For the text-containing cell, return its midpoint in [x, y] coordinate format. 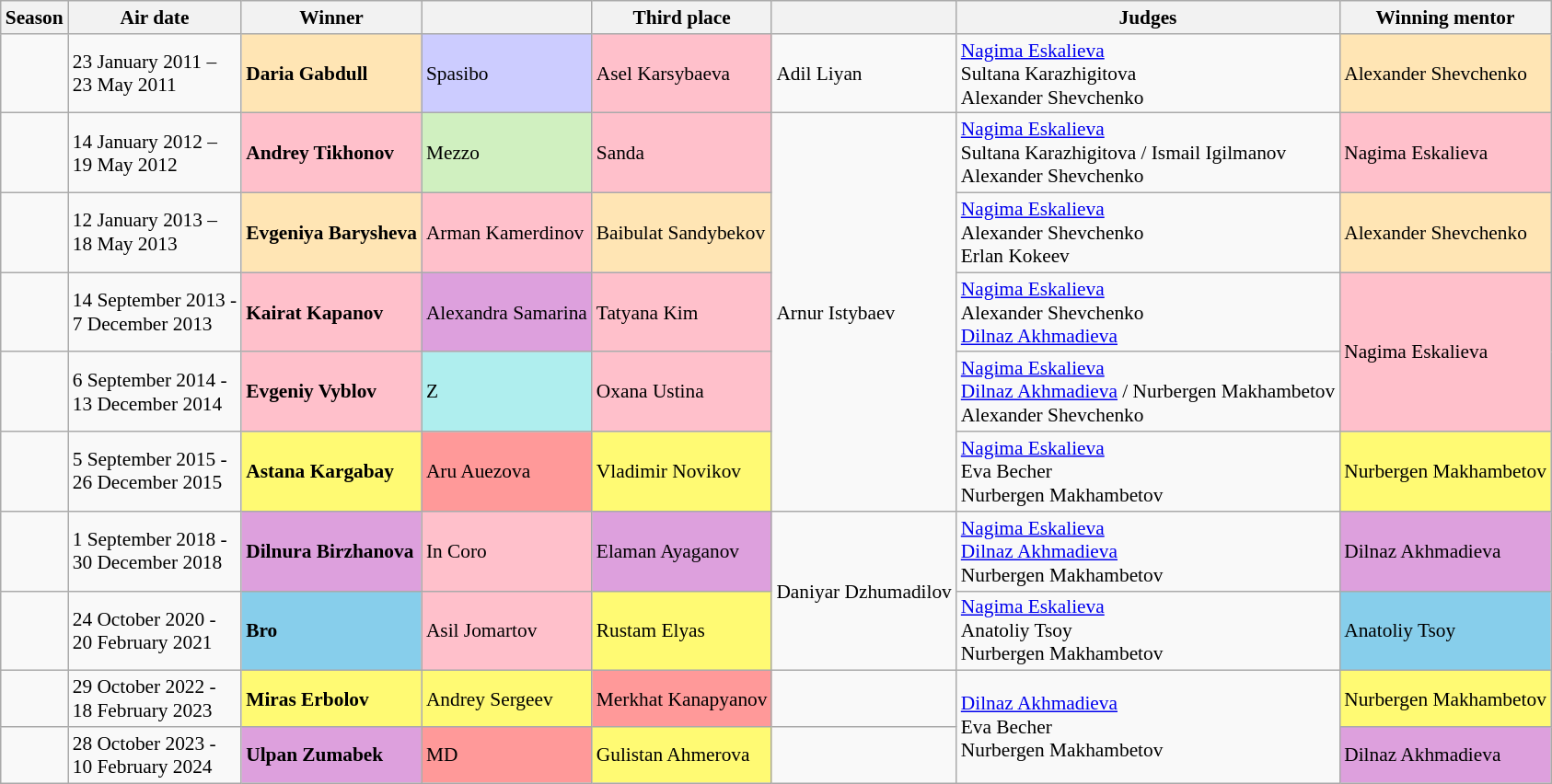
Nagima EskalievaAlexander ShevchenkoErlan Kokeev [1148, 234]
Nagima Eskalieva Dilnaz Akhmadieva Nurbergen Makhambetov [1148, 552]
14 January 2012 – 19 May 2012 [155, 153]
Asel Karsybaeva [682, 74]
Nagima EskalievaDilnaz Akhmadieva / Nurbergen MakhambetovAlexander Shevchenko [1148, 392]
Daniyar Dzhumadilov [863, 591]
Rustam Elyas [682, 631]
Kairat Kapanov [331, 313]
Season [35, 17]
Arnur Istybaev [863, 313]
Oxana Ustina [682, 392]
Anatoliy Tsoy [1445, 631]
Bro [331, 631]
Aru Auezova [506, 471]
Third place [682, 17]
Baibulat Sandybekov [682, 234]
MD [506, 755]
Sanda [682, 153]
Adil Liyan [863, 74]
Ulpan Zumabek [331, 755]
Gulistan Ahmerova [682, 755]
Dilnura Birzhanova [331, 552]
Asil Jomartov [506, 631]
Nagima EskalievaSultana KarazhigitovaAlexander Shevchenko [1148, 74]
14 September 2013 - 7 December 2013 [155, 313]
Evgeniya Barysheva [331, 234]
Nagima EskalievaSultana Karazhigitova / Ismail IgilmanovAlexander Shevchenko [1148, 153]
Evgeniy Vyblov [331, 392]
Astana Kargabay [331, 471]
Andrey Sergeev [506, 699]
Judges [1148, 17]
Vladimir Novikov [682, 471]
12 January 2013 – 18 May 2013 [155, 234]
Z [506, 392]
Winning mentor [1445, 17]
Mezzo [506, 153]
Tatyana Kim [682, 313]
Dilnaz AkhmadievaEva BecherNurbergen Makhambetov [1148, 727]
Alexandra Samarina [506, 313]
5 September 2015 - 26 December 2015 [155, 471]
Nagima EskalievaAlexander ShevchenkoDilnaz Akhmadieva [1148, 313]
Arman Kamerdinov [506, 234]
Nagima Eskalieva Anatoliy Tsoy Nurbergen Makhambetov [1148, 631]
Spasibo [506, 74]
Miras Erbolov [331, 699]
Andrey Tikhonov [331, 153]
1 September 2018 - 30 December 2018 [155, 552]
28 October 2023 - 10 February 2024 [155, 755]
29 October 2022 - 18 February 2023 [155, 699]
6 September 2014 - 13 December 2014 [155, 392]
Elaman Ayaganov [682, 552]
Merkhat Kanapyanov [682, 699]
Air date [155, 17]
In Coro [506, 552]
Daria Gabdull [331, 74]
Nagima EskalievaEva Becher Nurbergen Makhambetov [1148, 471]
23 January 2011 – 23 May 2011 [155, 74]
24 October 2020 - 20 February 2021 [155, 631]
Winner [331, 17]
